Identify which cell holds the provided text, then report its [x, y] central coordinate. 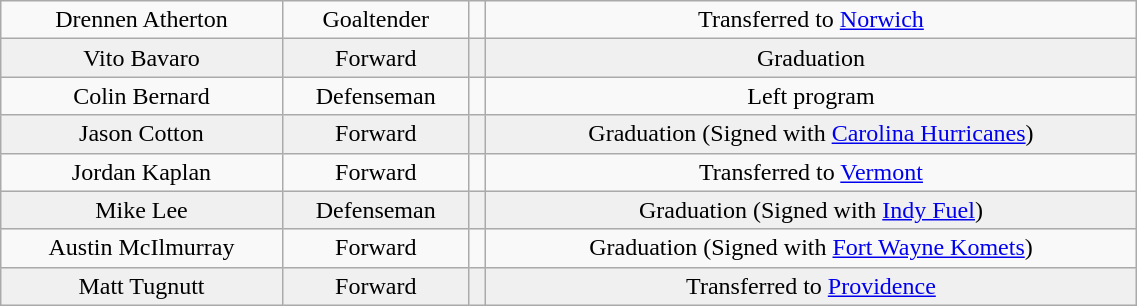
Colin Bernard [142, 96]
Left program [811, 96]
Transferred to Norwich [811, 20]
Goaltender [376, 20]
Graduation (Signed with Indy Fuel) [811, 210]
Graduation (Signed with Fort Wayne Komets) [811, 248]
Graduation (Signed with Carolina Hurricanes) [811, 134]
Transferred to Vermont [811, 172]
Matt Tugnutt [142, 286]
Austin McIlmurray [142, 248]
Mike Lee [142, 210]
Transferred to Providence [811, 286]
Jordan Kaplan [142, 172]
Graduation [811, 58]
Jason Cotton [142, 134]
Drennen Atherton [142, 20]
Vito Bavaro [142, 58]
